Identify which cell holds the provided text, then report its [x, y] central coordinate. 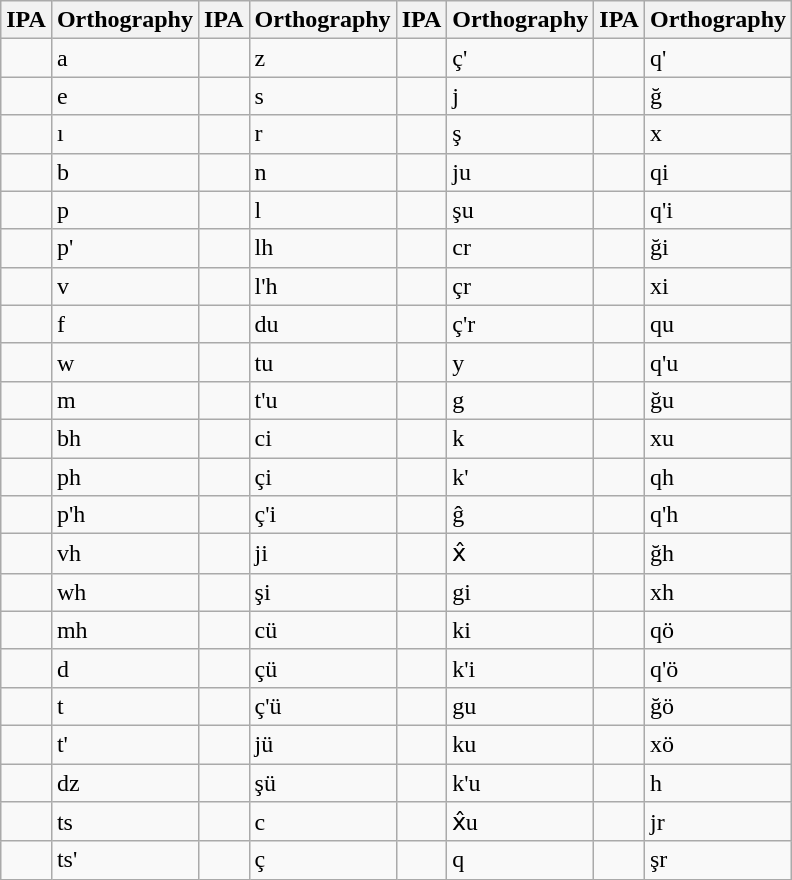
ji [322, 554]
k'u [520, 783]
r [322, 134]
çr [520, 286]
mh [124, 630]
qi [718, 172]
y [520, 362]
f [124, 324]
xh [718, 592]
tu [322, 362]
z [322, 58]
xi [718, 286]
ı [124, 134]
v [124, 286]
p'h [124, 515]
p [124, 210]
ş [520, 134]
q' [718, 58]
ç' [520, 58]
cü [322, 630]
ç'ü [322, 706]
gu [520, 706]
ği [718, 248]
bh [124, 438]
q [520, 860]
ğ [718, 96]
ts [124, 822]
ĝ [520, 515]
ju [520, 172]
l [322, 210]
qh [718, 477]
k [520, 438]
g [520, 400]
wh [124, 592]
m [124, 400]
h [718, 783]
t'u [322, 400]
q'u [718, 362]
ç'i [322, 515]
l'h [322, 286]
ğh [718, 554]
w [124, 362]
vh [124, 554]
d [124, 668]
x̂u [520, 822]
s [322, 96]
qö [718, 630]
c [322, 822]
ci [322, 438]
a [124, 58]
x̂ [520, 554]
ph [124, 477]
du [322, 324]
çi [322, 477]
t [124, 706]
ç'r [520, 324]
k' [520, 477]
x [718, 134]
ğö [718, 706]
ku [520, 744]
n [322, 172]
ç [322, 860]
lh [322, 248]
cr [520, 248]
jr [718, 822]
çü [322, 668]
şü [322, 783]
şi [322, 592]
xö [718, 744]
p' [124, 248]
e [124, 96]
ki [520, 630]
qu [718, 324]
gi [520, 592]
b [124, 172]
xu [718, 438]
ts' [124, 860]
k'i [520, 668]
q'i [718, 210]
q'ö [718, 668]
ğu [718, 400]
şu [520, 210]
şr [718, 860]
t' [124, 744]
j [520, 96]
jü [322, 744]
dz [124, 783]
q'h [718, 515]
